Find where the given text appears and provide that cell's center as [x, y] coordinate. 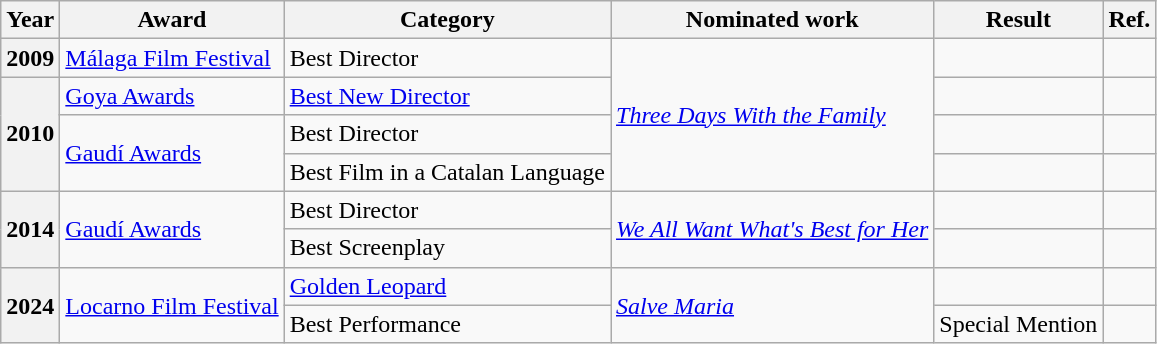
Locarno Film Festival [172, 305]
We All Want What's Best for Her [772, 229]
Year [30, 20]
Best Screenplay [447, 248]
Golden Leopard [447, 286]
Ref. [1130, 20]
Salve Maria [772, 305]
Category [447, 20]
Nominated work [772, 20]
2009 [30, 58]
2010 [30, 134]
Award [172, 20]
2024 [30, 305]
Best Film in a Catalan Language [447, 172]
Málaga Film Festival [172, 58]
2014 [30, 229]
Result [1018, 20]
Best New Director [447, 96]
Special Mention [1018, 324]
Goya Awards [172, 96]
Three Days With the Family [772, 115]
Best Performance [447, 324]
